Capture the cell that displays the provided text and extract its [X, Y] central coordinate. 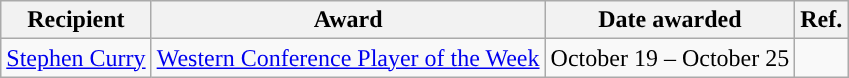
October 19 – October 25 [670, 58]
Date awarded [670, 20]
Award [348, 20]
Ref. [822, 20]
Stephen Curry [76, 58]
Recipient [76, 20]
Western Conference Player of the Week [348, 58]
